Return [x, y] of the center of cell containing provided text 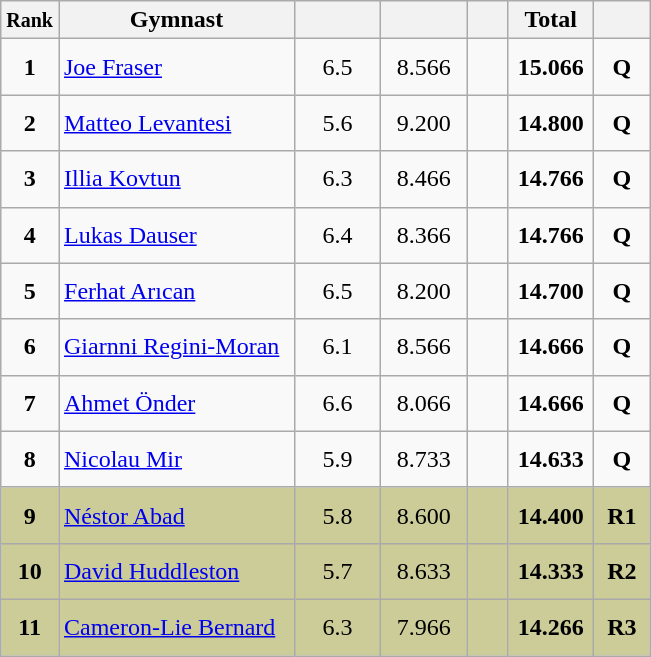
15.066 [551, 67]
14.400 [551, 515]
4 [30, 235]
Lukas Dauser [176, 235]
6 [30, 347]
14.333 [551, 571]
9.200 [424, 123]
9 [30, 515]
8.200 [424, 291]
5.7 [338, 571]
6.4 [338, 235]
5.6 [338, 123]
R1 [622, 515]
Nicolau Mir [176, 459]
10 [30, 571]
Illia Kovtun [176, 179]
5.9 [338, 459]
8.366 [424, 235]
7 [30, 403]
R2 [622, 571]
Rank [30, 20]
Total [551, 20]
Ferhat Arıcan [176, 291]
14.633 [551, 459]
8.066 [424, 403]
11 [30, 627]
14.700 [551, 291]
6.6 [338, 403]
5 [30, 291]
3 [30, 179]
David Huddleston [176, 571]
8.600 [424, 515]
Joe Fraser [176, 67]
Gymnast [176, 20]
6.1 [338, 347]
8.733 [424, 459]
Giarnni Regini-Moran [176, 347]
8 [30, 459]
Cameron-Lie Bernard [176, 627]
1 [30, 67]
8.633 [424, 571]
Ahmet Önder [176, 403]
8.466 [424, 179]
14.266 [551, 627]
5.8 [338, 515]
Néstor Abad [176, 515]
R3 [622, 627]
14.800 [551, 123]
2 [30, 123]
7.966 [424, 627]
Matteo Levantesi [176, 123]
